Capture the cell that displays the provided text and extract its (x, y) central coordinate. 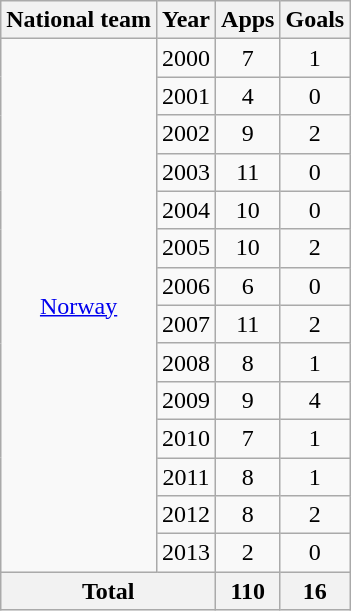
2001 (186, 96)
2004 (186, 210)
2000 (186, 58)
2006 (186, 286)
Year (186, 20)
Total (108, 591)
Goals (315, 20)
Apps (248, 20)
16 (315, 591)
110 (248, 591)
6 (248, 286)
2013 (186, 553)
National team (79, 20)
2003 (186, 172)
Norway (79, 306)
2009 (186, 400)
2007 (186, 324)
2010 (186, 438)
2008 (186, 362)
2012 (186, 515)
2011 (186, 477)
2002 (186, 134)
2005 (186, 248)
